Locate the cell with the specified text and output its (X, Y) center coordinate. 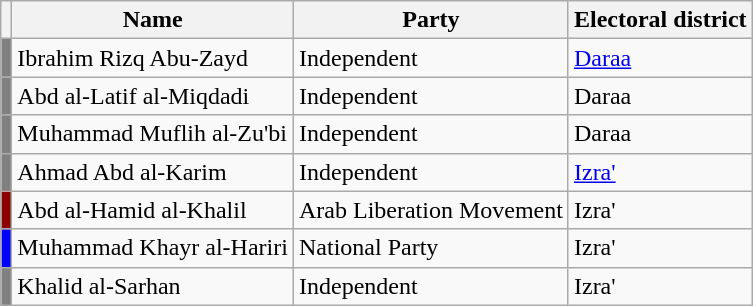
Muhammad Khayr al-Hariri (153, 248)
Ahmad Abd al-Karim (153, 172)
Abd al-Hamid al-Khalil (153, 210)
Abd al-Latif al-Miqdadi (153, 96)
Party (430, 20)
Ibrahim Rizq Abu-Zayd (153, 58)
Electoral district (660, 20)
Khalid al-Sarhan (153, 286)
Name (153, 20)
Arab Liberation Movement (430, 210)
Muhammad Muflih al-Zu'bi (153, 134)
National Party (430, 248)
